Identify which cell holds the provided text, then report its [X, Y] central coordinate. 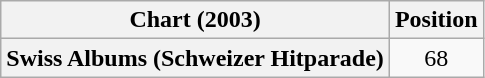
Swiss Albums (Schweizer Hitparade) [196, 58]
Position [436, 20]
68 [436, 58]
Chart (2003) [196, 20]
